Output the [X, Y] coordinate of the center of the cell containing the given text.  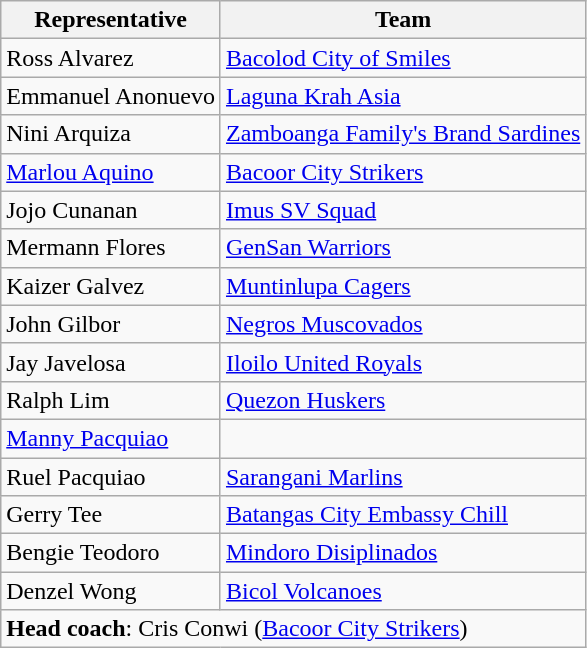
Representative [111, 20]
Team [402, 20]
Bicol Volcanoes [402, 591]
Nini Arquiza [111, 134]
Quezon Huskers [402, 400]
Bengie Teodoro [111, 553]
Laguna Krah Asia [402, 96]
Kaizer Galvez [111, 286]
Marlou Aquino [111, 172]
Denzel Wong [111, 591]
John Gilbor [111, 324]
Muntinlupa Cagers [402, 286]
Mindoro Disiplinados [402, 553]
Ruel Pacquiao [111, 477]
Ralph Lim [111, 400]
Head coach: Cris Conwi (Bacoor City Strikers) [294, 629]
Imus SV Squad [402, 210]
GenSan Warriors [402, 248]
Manny Pacquiao [111, 438]
Ross Alvarez [111, 58]
Iloilo United Royals [402, 362]
Bacolod City of Smiles [402, 58]
Sarangani Marlins [402, 477]
Mermann Flores [111, 248]
Gerry Tee [111, 515]
Emmanuel Anonuevo [111, 96]
Batangas City Embassy Chill [402, 515]
Jay Javelosa [111, 362]
Bacoor City Strikers [402, 172]
Negros Muscovados [402, 324]
Jojo Cunanan [111, 210]
Zamboanga Family's Brand Sardines [402, 134]
